For the text-containing cell, return its midpoint in (X, Y) coordinate format. 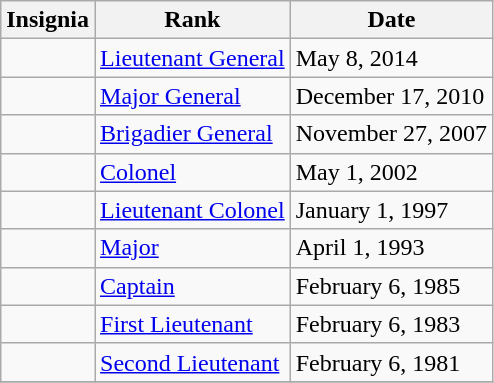
Lieutenant Colonel (193, 210)
Lieutenant General (193, 58)
February 6, 1985 (391, 286)
Major General (193, 96)
May 8, 2014 (391, 58)
May 1, 2002 (391, 172)
Colonel (193, 172)
February 6, 1981 (391, 362)
November 27, 2007 (391, 134)
February 6, 1983 (391, 324)
Second Lieutenant (193, 362)
Major (193, 248)
First Lieutenant (193, 324)
Captain (193, 286)
Date (391, 20)
Insignia (48, 20)
Rank (193, 20)
Brigadier General (193, 134)
January 1, 1997 (391, 210)
April 1, 1993 (391, 248)
December 17, 2010 (391, 96)
